Output the (X, Y) coordinate of the center of the cell containing the given text.  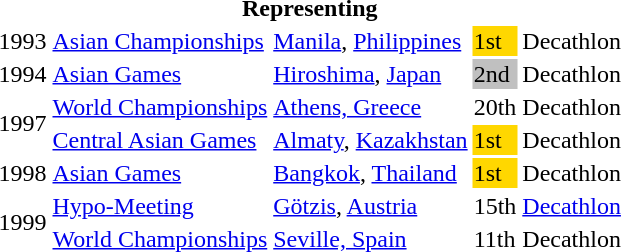
15th (495, 206)
World Championships (160, 107)
Hiroshima, Japan (370, 74)
Athens, Greece (370, 107)
Almaty, Kazakhstan (370, 140)
Götzis, Austria (370, 206)
2nd (495, 74)
Asian Championships (160, 41)
Hypo-Meeting (160, 206)
20th (495, 107)
Central Asian Games (160, 140)
Manila, Philippines (370, 41)
Bangkok, Thailand (370, 173)
